Return the (x, y) coordinate for the center point of the cell that contains the specified text.  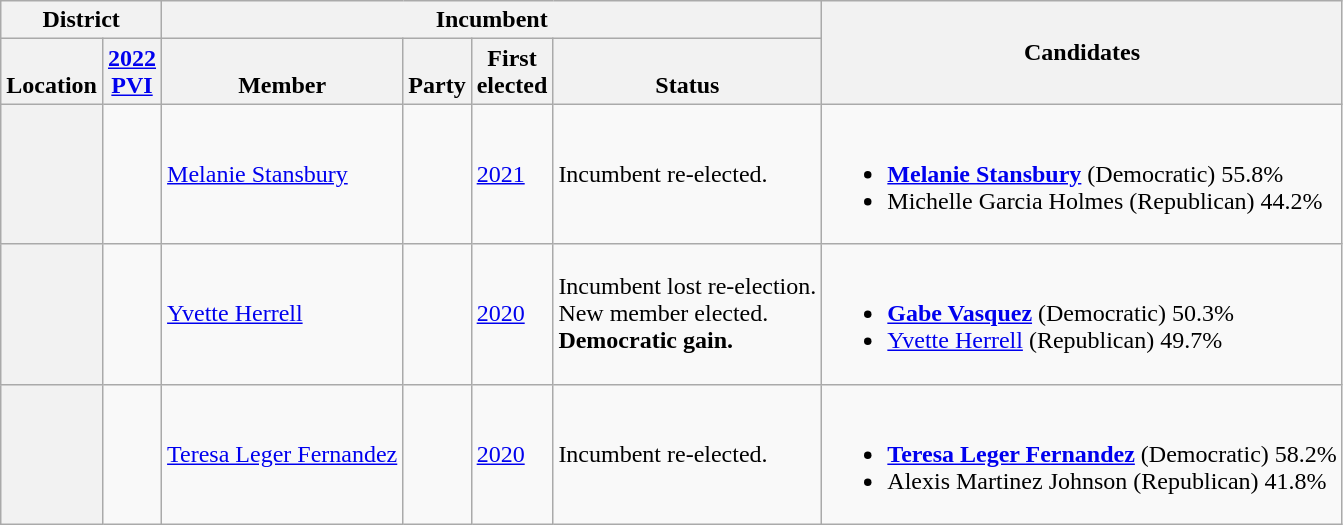
Status (688, 72)
Melanie Stansbury (Democratic) 55.8%Michelle Garcia Holmes (Republican) 44.2% (1082, 174)
Teresa Leger Fernandez (Democratic) 58.2%Alexis Martinez Johnson (Republican) 41.8% (1082, 454)
Firstelected (512, 72)
Melanie Stansbury (282, 174)
Gabe Vasquez (Democratic) 50.3%Yvette Herrell (Republican) 49.7% (1082, 314)
Candidates (1082, 52)
Incumbent lost re-election.New member elected.Democratic gain. (688, 314)
Location (52, 72)
Yvette Herrell (282, 314)
2021 (512, 174)
2022PVI (132, 72)
Incumbent (492, 20)
Member (282, 72)
Teresa Leger Fernandez (282, 454)
Party (437, 72)
District (82, 20)
